Scan for the cell matching the given text and deliver its (x, y) coordinate at center. 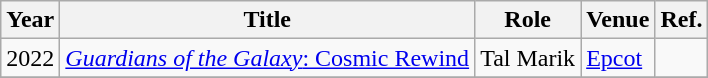
Role (528, 20)
Venue (618, 20)
2022 (30, 58)
Title (268, 20)
Epcot (618, 58)
Tal Marik (528, 58)
Guardians of the Galaxy: Cosmic Rewind (268, 58)
Year (30, 20)
Ref. (682, 20)
